Determine the (X, Y) coordinate at the center of the cell enclosing the given text.  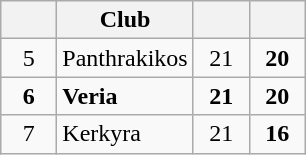
Veria (125, 96)
6 (29, 96)
5 (29, 58)
Club (125, 20)
16 (277, 134)
7 (29, 134)
Kerkyra (125, 134)
Panthrakikos (125, 58)
